For the text-containing cell, return its midpoint in [x, y] coordinate format. 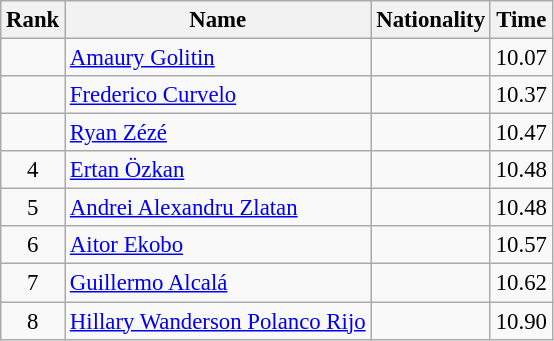
Ryan Zézé [218, 133]
10.62 [521, 283]
Time [521, 20]
7 [33, 283]
Hillary Wanderson Polanco Rijo [218, 321]
Rank [33, 20]
Aitor Ekobo [218, 245]
10.90 [521, 321]
10.37 [521, 95]
10.07 [521, 58]
5 [33, 208]
Amaury Golitin [218, 58]
Ertan Özkan [218, 170]
10.47 [521, 133]
6 [33, 245]
4 [33, 170]
Andrei Alexandru Zlatan [218, 208]
Nationality [430, 20]
8 [33, 321]
Name [218, 20]
10.57 [521, 245]
Frederico Curvelo [218, 95]
Guillermo Alcalá [218, 283]
